Identify which cell holds the provided text, then report its [x, y] central coordinate. 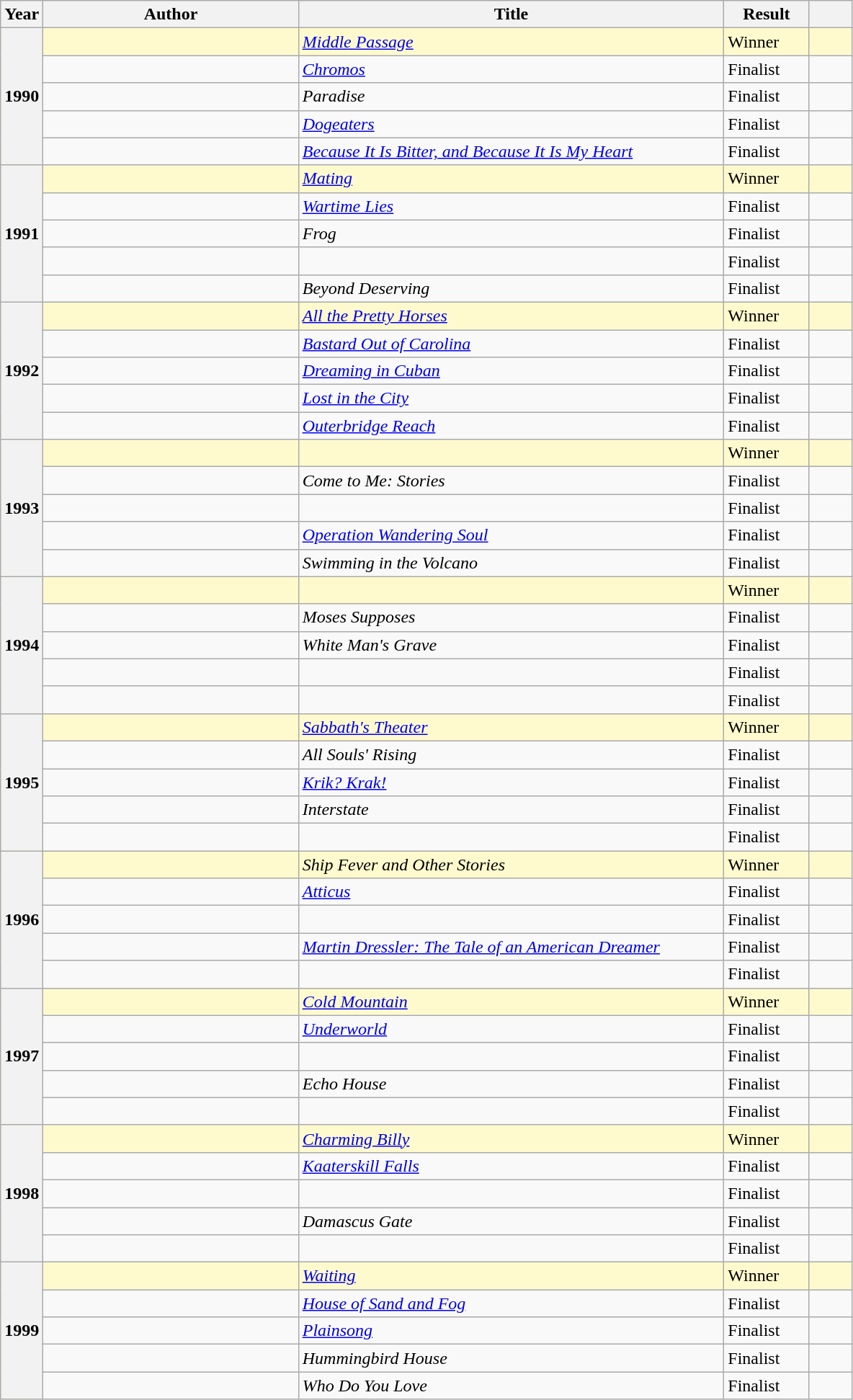
Krik? Krak! [512, 782]
Hummingbird House [512, 1358]
Charming Billy [512, 1138]
All the Pretty Horses [512, 316]
Paradise [512, 97]
Ship Fever and Other Stories [512, 865]
All Souls' Rising [512, 754]
Sabbath's Theater [512, 727]
Title [512, 14]
Who Do You Love [512, 1386]
Result [767, 14]
1993 [22, 508]
1998 [22, 1193]
Damascus Gate [512, 1221]
Because It Is Bitter, and Because It Is My Heart [512, 151]
1992 [22, 370]
Waiting [512, 1276]
1999 [22, 1331]
Moses Supposes [512, 617]
Middle Passage [512, 42]
Mating [512, 179]
Frog [512, 233]
Kaaterskill Falls [512, 1166]
Dogeaters [512, 124]
Underworld [512, 1029]
Lost in the City [512, 398]
1996 [22, 919]
1995 [22, 782]
House of Sand and Fog [512, 1303]
Author [171, 14]
Beyond Deserving [512, 288]
Echo House [512, 1084]
Operation Wandering Soul [512, 535]
Atticus [512, 892]
1997 [22, 1056]
Swimming in the Volcano [512, 563]
Wartime Lies [512, 206]
White Man's Grave [512, 645]
Come to Me: Stories [512, 481]
Chromos [512, 69]
Interstate [512, 810]
1990 [22, 97]
1994 [22, 645]
1991 [22, 233]
Cold Mountain [512, 1002]
Dreaming in Cuban [512, 371]
Outerbridge Reach [512, 426]
Bastard Out of Carolina [512, 344]
Year [22, 14]
Martin Dressler: The Tale of an American Dreamer [512, 947]
Plainsong [512, 1331]
